Detect which cell encompasses the target text, then output its (X, Y) center coordinate. 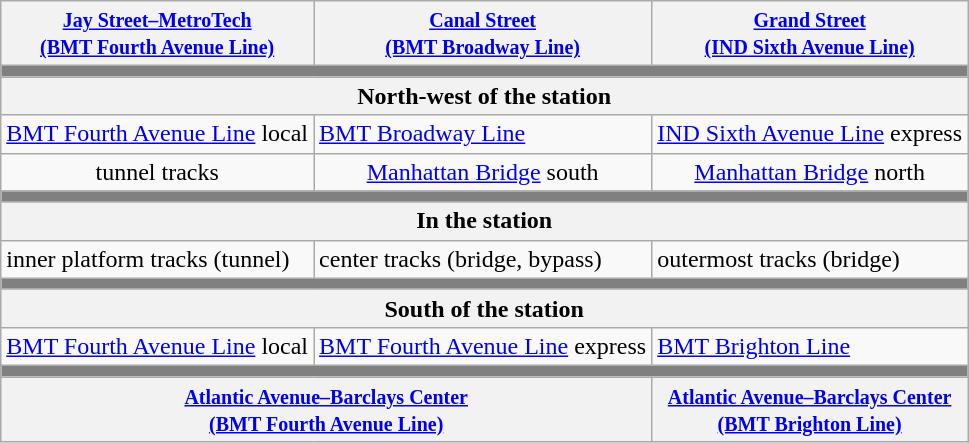
Manhattan Bridge south (483, 172)
Manhattan Bridge north (810, 172)
BMT Broadway Line (483, 134)
center tracks (bridge, bypass) (483, 259)
In the station (484, 221)
BMT Brighton Line (810, 346)
Grand Street(IND Sixth Avenue Line) (810, 34)
Atlantic Avenue–Barclays Center(BMT Brighton Line) (810, 408)
IND Sixth Avenue Line express (810, 134)
North-west of the station (484, 96)
Jay Street–MetroTech(BMT Fourth Avenue Line) (158, 34)
Canal Street(BMT Broadway Line) (483, 34)
inner platform tracks (tunnel) (158, 259)
Atlantic Avenue–Barclays Center(BMT Fourth Avenue Line) (326, 408)
BMT Fourth Avenue Line express (483, 346)
outermost tracks (bridge) (810, 259)
tunnel tracks (158, 172)
South of the station (484, 308)
